Identify which cell holds the provided text, then report its [X, Y] central coordinate. 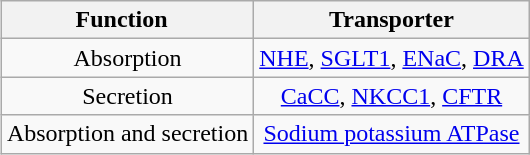
Function [127, 20]
Transporter [392, 20]
Absorption and secretion [127, 134]
Absorption [127, 58]
NHE, SGLT1, ENaC, DRA [392, 58]
CaCC, NKCC1, CFTR [392, 96]
Sodium potassium ATPase [392, 134]
Secretion [127, 96]
